For the text-containing cell, return its midpoint in (x, y) coordinate format. 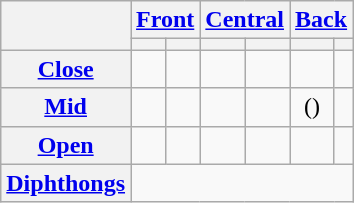
Open (66, 145)
Central (245, 20)
Back (322, 20)
Diphthongs (66, 183)
() (312, 107)
Close (66, 69)
Mid (66, 107)
Front (166, 20)
